Find where the given text appears and provide that cell's center as (x, y) coordinate. 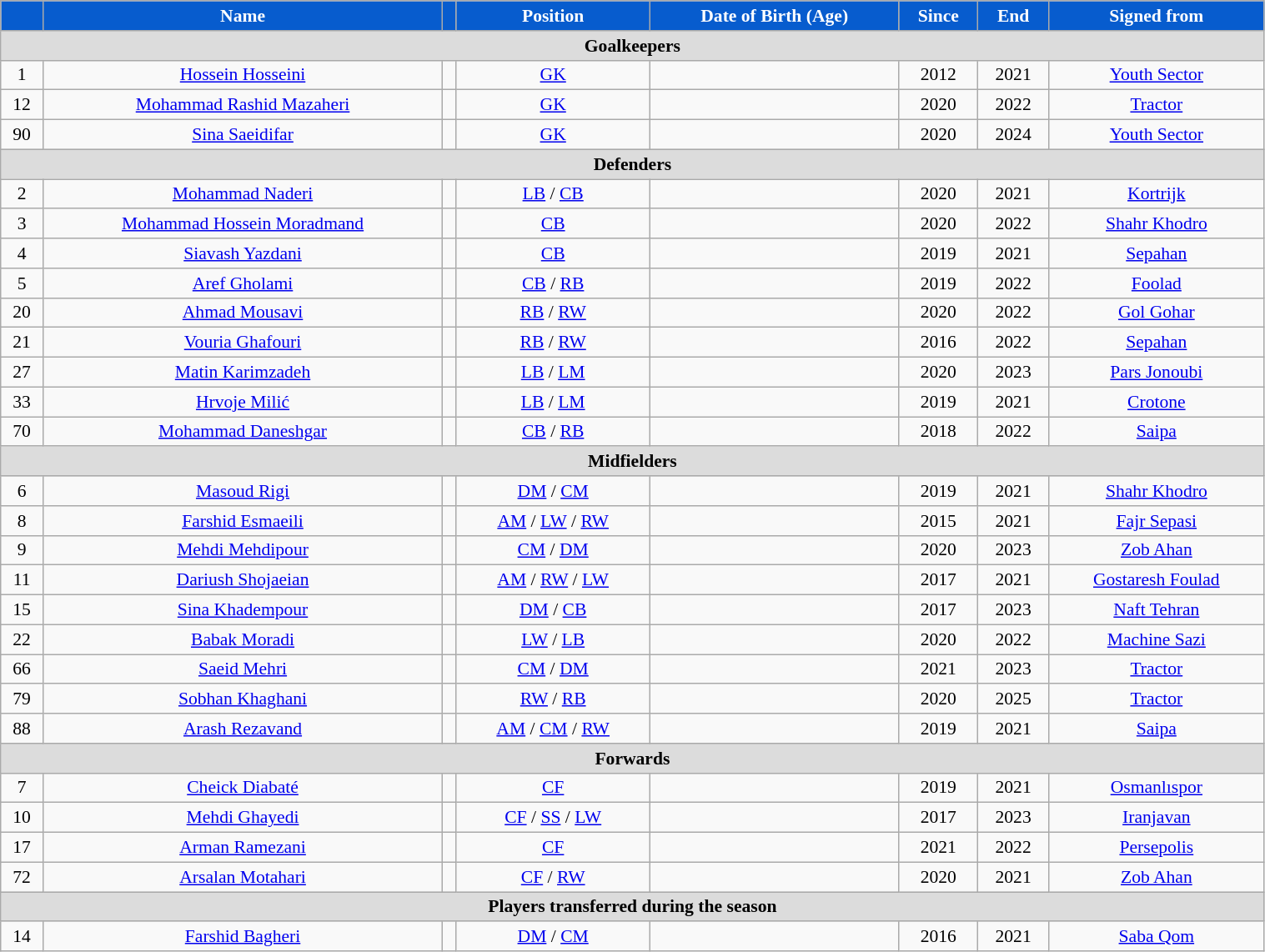
Pars Jonoubi (1157, 373)
Gostaresh Foulad (1157, 580)
CF / RW (554, 877)
Crotone (1157, 402)
2012 (939, 75)
22 (22, 639)
Saeid Mehri (242, 669)
Sina Saeidifar (242, 135)
20 (22, 313)
Since (939, 16)
Aref Gholami (242, 283)
Vouria Ghafouri (242, 343)
2025 (1014, 699)
Farshid Bagheri (242, 937)
11 (22, 580)
5 (22, 283)
66 (22, 669)
9 (22, 550)
Masoud Rigi (242, 491)
1 (22, 75)
Hossein Hosseini (242, 75)
AM / RW / LW (554, 580)
Midfielders (632, 462)
CF / SS / LW (554, 818)
Siavash Yazdani (242, 253)
10 (22, 818)
6 (22, 491)
LW / LB (554, 639)
27 (22, 373)
Mohammad Hossein Moradmand (242, 224)
4 (22, 253)
Date of Birth (Age) (774, 16)
Foolad (1157, 283)
79 (22, 699)
3 (22, 224)
AM / CM / RW (554, 729)
Players transferred during the season (632, 907)
Gol Gohar (1157, 313)
33 (22, 402)
88 (22, 729)
Iranjavan (1157, 818)
8 (22, 521)
Dariush Shojaeian (242, 580)
LB / CB (554, 194)
2 (22, 194)
Position (554, 16)
Osmanlıspor (1157, 788)
12 (22, 105)
Mohammad Naderi (242, 194)
Mehdi Ghayedi (242, 818)
Matin Karimzadeh (242, 373)
Arsalan Motahari (242, 877)
RW / RB (554, 699)
Signed from (1157, 16)
AM / LW / RW (554, 521)
Fajr Sepasi (1157, 521)
Mehdi Mehdipour (242, 550)
Kortrijk (1157, 194)
72 (22, 877)
Name (242, 16)
7 (22, 788)
2015 (939, 521)
DM / CB (554, 610)
2024 (1014, 135)
Naft Tehran (1157, 610)
Forwards (632, 759)
15 (22, 610)
Babak Moradi (242, 639)
Goalkeepers (632, 46)
Mohammad Rashid Mazaheri (242, 105)
Defenders (632, 164)
Ahmad Mousavi (242, 313)
Cheick Diabaté (242, 788)
2018 (939, 432)
Saba Qom (1157, 937)
Farshid Esmaeili (242, 521)
90 (22, 135)
Mohammad Daneshgar (242, 432)
Sobhan Khaghani (242, 699)
Machine Sazi (1157, 639)
Arman Ramezani (242, 848)
70 (22, 432)
21 (22, 343)
End (1014, 16)
Arash Rezavand (242, 729)
14 (22, 937)
Sina Khadempour (242, 610)
Persepolis (1157, 848)
17 (22, 848)
Hrvoje Milić (242, 402)
